Find where the given text appears and provide that cell's center as (X, Y) coordinate. 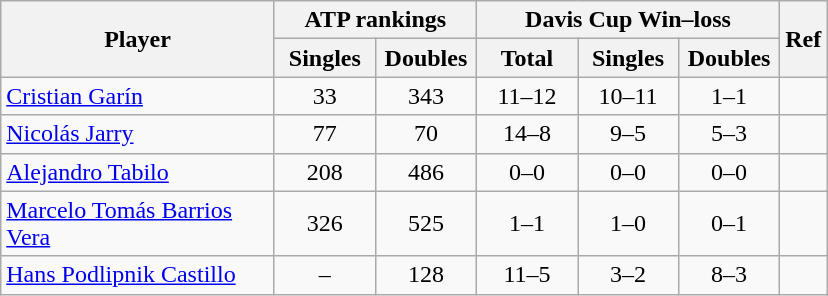
343 (426, 96)
3–2 (628, 275)
Marcelo Tomás Barrios Vera (138, 224)
33 (324, 96)
Hans Podlipnik Castillo (138, 275)
Player (138, 39)
10–11 (628, 96)
9–5 (628, 134)
11–12 (526, 96)
486 (426, 172)
1–0 (628, 224)
Davis Cup Win–loss (628, 20)
525 (426, 224)
Total (526, 58)
0–1 (730, 224)
11–5 (526, 275)
– (324, 275)
77 (324, 134)
ATP rankings (375, 20)
8–3 (730, 275)
14–8 (526, 134)
5–3 (730, 134)
70 (426, 134)
Cristian Garín (138, 96)
208 (324, 172)
Nicolás Jarry (138, 134)
128 (426, 275)
Ref (804, 39)
Alejandro Tabilo (138, 172)
326 (324, 224)
